Locate the cell with the specified text and output its [x, y] center coordinate. 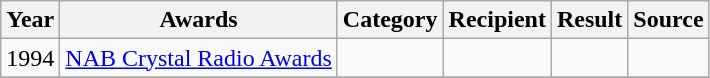
Result [589, 20]
1994 [30, 58]
NAB Crystal Radio Awards [199, 58]
Recipient [497, 20]
Year [30, 20]
Source [668, 20]
Category [390, 20]
Awards [199, 20]
